Scan for the cell matching the given text and deliver its [X, Y] coordinate at center. 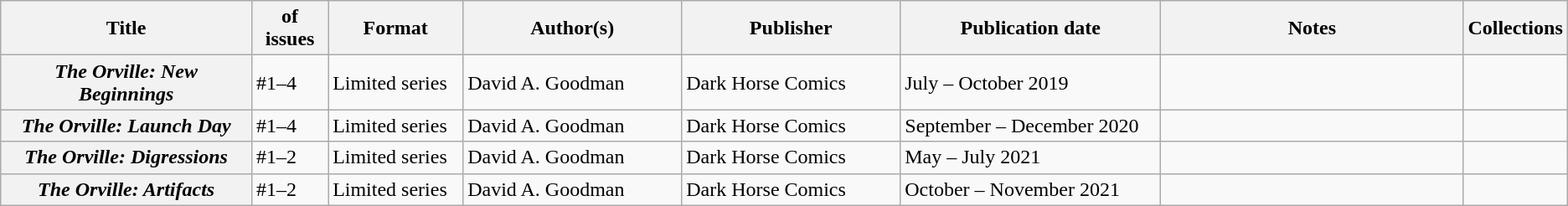
The Orville: New Beginnings [126, 82]
The Orville: Launch Day [126, 126]
Title [126, 28]
The Orville: Artifacts [126, 189]
Notes [1312, 28]
October – November 2021 [1030, 189]
of issues [290, 28]
Format [395, 28]
Author(s) [573, 28]
September – December 2020 [1030, 126]
The Orville: Digressions [126, 157]
May – July 2021 [1030, 157]
Publication date [1030, 28]
Publisher [791, 28]
Collections [1515, 28]
July – October 2019 [1030, 82]
